Identify which cell holds the provided text, then report its [x, y] central coordinate. 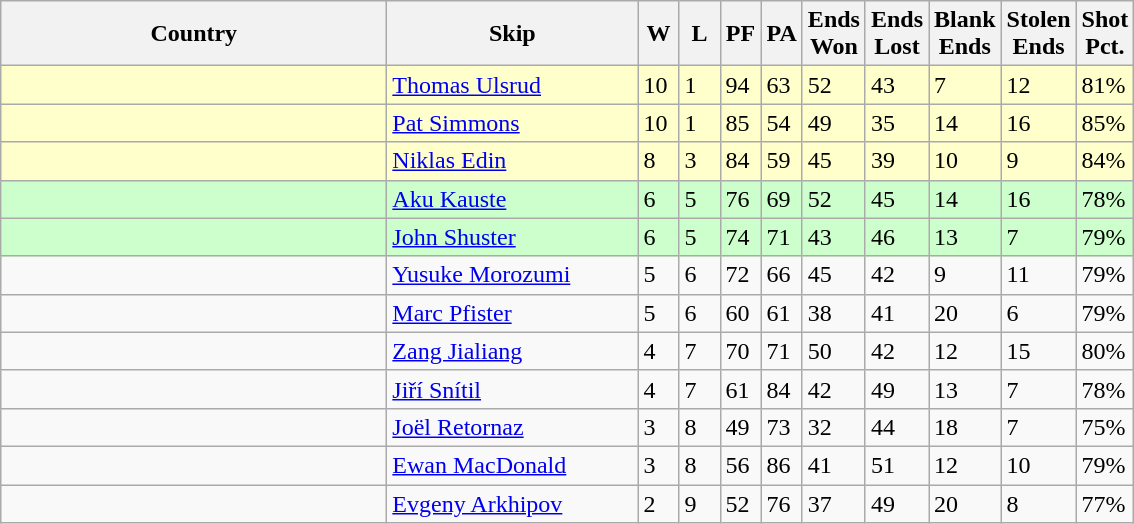
Yusuke Morozumi [512, 275]
Jiří Snítil [512, 389]
51 [896, 465]
Ewan MacDonald [512, 465]
Shot Pct. [1105, 34]
81% [1105, 85]
Niklas Edin [512, 161]
L [700, 34]
Marc Pfister [512, 313]
Joël Retornaz [512, 427]
Ends Won [834, 34]
59 [782, 161]
70 [740, 351]
PF [740, 34]
PA [782, 34]
86 [782, 465]
60 [740, 313]
2 [658, 503]
Zang Jialiang [512, 351]
John Shuster [512, 237]
73 [782, 427]
66 [782, 275]
32 [834, 427]
Blank Ends [965, 34]
Aku Kauste [512, 199]
37 [834, 503]
80% [1105, 351]
46 [896, 237]
39 [896, 161]
18 [965, 427]
84% [1105, 161]
Country [194, 34]
85% [1105, 123]
15 [1038, 351]
56 [740, 465]
54 [782, 123]
11 [1038, 275]
74 [740, 237]
72 [740, 275]
W [658, 34]
77% [1105, 503]
35 [896, 123]
94 [740, 85]
63 [782, 85]
69 [782, 199]
Evgeny Arkhipov [512, 503]
Skip [512, 34]
38 [834, 313]
Ends Lost [896, 34]
Thomas Ulsrud [512, 85]
75% [1105, 427]
85 [740, 123]
Pat Simmons [512, 123]
50 [834, 351]
Stolen Ends [1038, 34]
44 [896, 427]
